Capture the cell that displays the provided text and extract its [x, y] central coordinate. 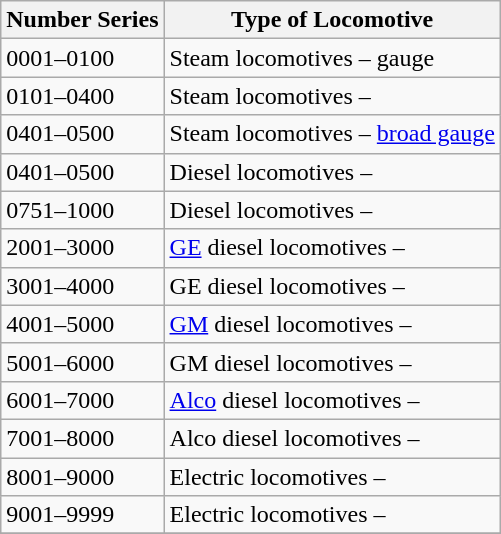
7001–8000 [82, 438]
9001–9999 [82, 515]
5001–6000 [82, 362]
Type of Locomotive [332, 20]
0751–1000 [82, 210]
Steam locomotives – broad gauge [332, 134]
8001–9000 [82, 477]
Steam locomotives – [332, 96]
Number Series [82, 20]
6001–7000 [82, 400]
Steam locomotives – gauge [332, 58]
0001–0100 [82, 58]
3001–4000 [82, 286]
4001–5000 [82, 324]
0101–0400 [82, 96]
2001–3000 [82, 248]
